For the text-containing cell, return its midpoint in (x, y) coordinate format. 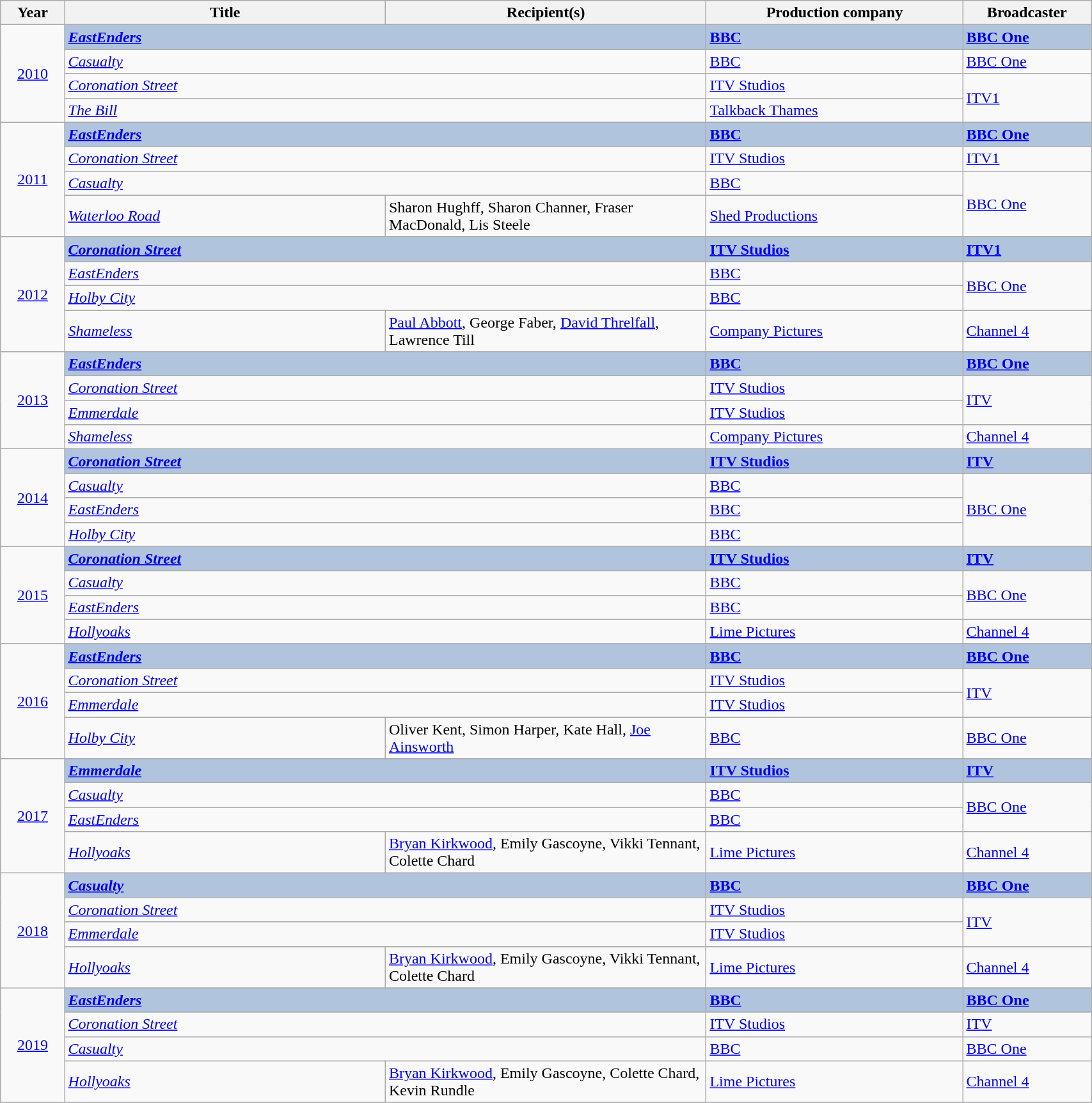
Paul Abbott, George Faber, David Threlfall, Lawrence Till (545, 330)
2016 (33, 701)
Shed Productions (834, 216)
2018 (33, 930)
2014 (33, 498)
Year (33, 13)
Oliver Kent, Simon Harper, Kate Hall, Joe Ainsworth (545, 737)
2017 (33, 816)
Title (225, 13)
2011 (33, 179)
2019 (33, 1045)
2013 (33, 401)
2010 (33, 74)
Production company (834, 13)
Talkback Thames (834, 110)
Recipient(s) (545, 13)
Waterloo Road (225, 216)
2012 (33, 294)
Bryan Kirkwood, Emily Gascoyne, Colette Chard, Kevin Rundle (545, 1081)
Broadcaster (1027, 13)
The Bill (385, 110)
Sharon Hughff, Sharon Channer, Fraser MacDonald, Lis Steele (545, 216)
2015 (33, 595)
